Determine the [X, Y] coordinate at the center of the cell enclosing the given text.  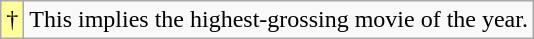
† [12, 20]
This implies the highest-grossing movie of the year. [279, 20]
